Provide the (x, y) coordinate of the cell's center where the given text is located.  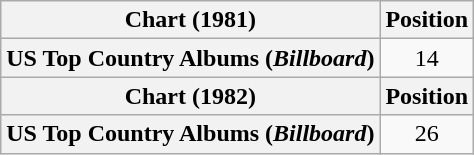
Chart (1981) (190, 20)
Chart (1982) (190, 96)
14 (427, 58)
26 (427, 134)
